Search for the cell housing the specified text and yield its (X, Y) center coordinate. 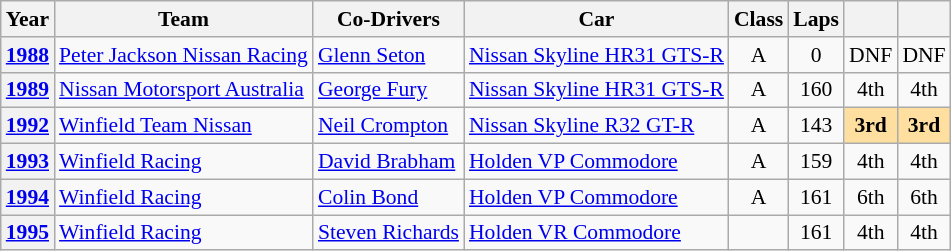
159 (816, 162)
Winfield Team Nissan (184, 126)
160 (816, 90)
1989 (28, 90)
Holden VR Commodore (596, 233)
0 (816, 55)
Team (184, 19)
Laps (816, 19)
Peter Jackson Nissan Racing (184, 55)
Year (28, 19)
Nissan Skyline R32 GT-R (596, 126)
1993 (28, 162)
Steven Richards (388, 233)
1995 (28, 233)
Co-Drivers (388, 19)
David Brabham (388, 162)
Neil Crompton (388, 126)
Class (758, 19)
George Fury (388, 90)
1994 (28, 197)
Glenn Seton (388, 55)
Car (596, 19)
1988 (28, 55)
Colin Bond (388, 197)
1992 (28, 126)
Nissan Motorsport Australia (184, 90)
143 (816, 126)
